Detect which cell encompasses the target text, then output its (x, y) center coordinate. 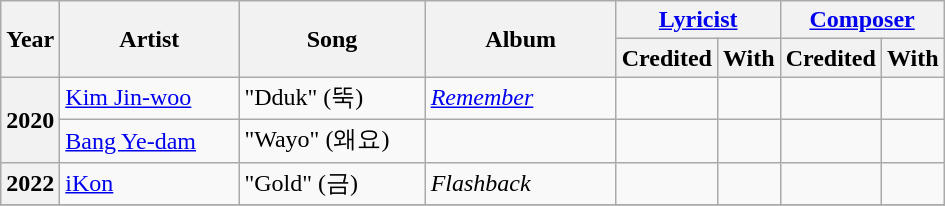
Flashback (520, 184)
Composer (862, 20)
2020 (30, 120)
Album (520, 39)
"Gold" (금) (332, 184)
iKon (150, 184)
Song (332, 39)
Lyricist (698, 20)
Kim Jin-woo (150, 98)
2022 (30, 184)
Remember (520, 98)
Bang Ye-dam (150, 140)
"Wayo" (왜요) (332, 140)
"Dduk" (뚝) (332, 98)
Year (30, 39)
Artist (150, 39)
